From the cell containing the given text, extract its center point as [X, Y] coordinate. 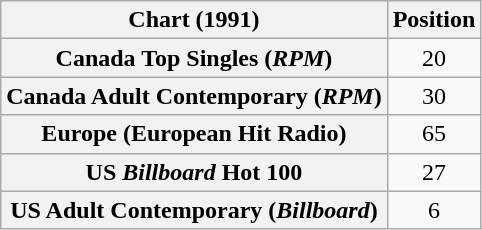
US Billboard Hot 100 [194, 172]
Europe (European Hit Radio) [194, 134]
Chart (1991) [194, 20]
65 [434, 134]
US Adult Contemporary (Billboard) [194, 210]
6 [434, 210]
Canada Top Singles (RPM) [194, 58]
Position [434, 20]
Canada Adult Contemporary (RPM) [194, 96]
27 [434, 172]
30 [434, 96]
20 [434, 58]
